Search for the cell housing the specified text and yield its [X, Y] center coordinate. 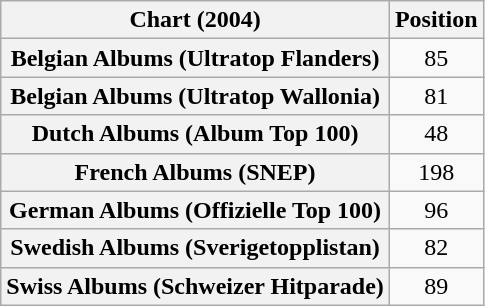
French Albums (SNEP) [196, 172]
Position [436, 20]
48 [436, 134]
89 [436, 286]
Swedish Albums (Sverigetopplistan) [196, 248]
Swiss Albums (Schweizer Hitparade) [196, 286]
81 [436, 96]
82 [436, 248]
Belgian Albums (Ultratop Flanders) [196, 58]
Belgian Albums (Ultratop Wallonia) [196, 96]
Chart (2004) [196, 20]
German Albums (Offizielle Top 100) [196, 210]
198 [436, 172]
Dutch Albums (Album Top 100) [196, 134]
85 [436, 58]
96 [436, 210]
